Return the (X, Y) coordinate for the center point of the cell that contains the specified text.  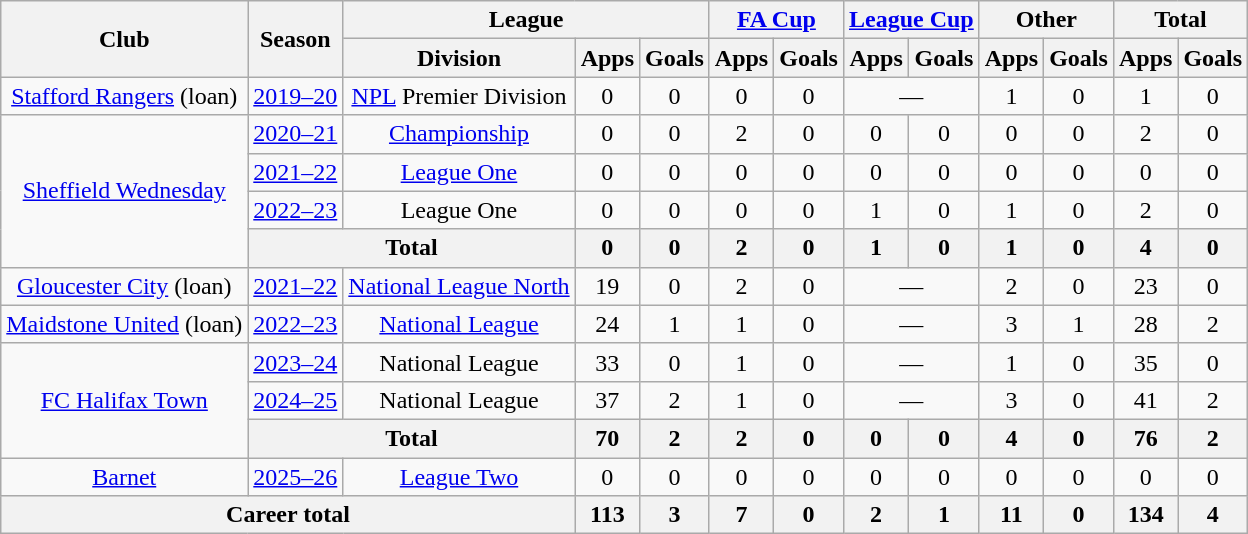
70 (607, 438)
FC Halifax Town (124, 400)
Stafford Rangers (loan) (124, 96)
Championship (459, 134)
37 (607, 400)
33 (607, 362)
41 (1145, 400)
National League North (459, 286)
2023–24 (296, 362)
Maidstone United (loan) (124, 324)
Club (124, 39)
28 (1145, 324)
2020–21 (296, 134)
2025–26 (296, 477)
2019–20 (296, 96)
Career total (288, 515)
23 (1145, 286)
76 (1145, 438)
League Two (459, 477)
Division (459, 58)
Other (1046, 20)
134 (1145, 515)
FA Cup (776, 20)
Barnet (124, 477)
35 (1145, 362)
NPL Premier Division (459, 96)
League (526, 20)
113 (607, 515)
2024–25 (296, 400)
24 (607, 324)
Season (296, 39)
7 (741, 515)
19 (607, 286)
Sheffield Wednesday (124, 191)
Gloucester City (loan) (124, 286)
League Cup (911, 20)
11 (1011, 515)
